Search for the cell housing the specified text and yield its (x, y) center coordinate. 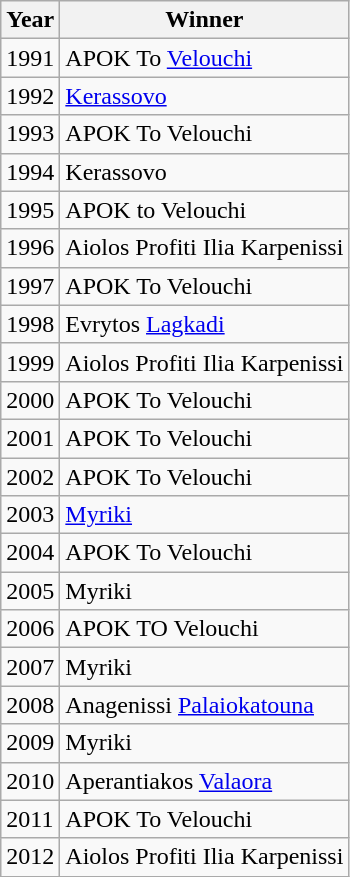
1999 (30, 362)
Anagenissi Palaiokatouna (204, 705)
2006 (30, 629)
Year (30, 20)
1998 (30, 324)
Winner (204, 20)
2000 (30, 400)
2001 (30, 438)
1994 (30, 172)
2007 (30, 667)
1992 (30, 96)
Evrytos Lagkadi (204, 324)
2003 (30, 515)
2010 (30, 781)
2002 (30, 477)
2009 (30, 743)
Aperantiakos Valaora (204, 781)
2012 (30, 857)
1997 (30, 286)
2004 (30, 553)
2011 (30, 819)
2005 (30, 591)
2008 (30, 705)
1991 (30, 58)
APOK TO Velouchi (204, 629)
1995 (30, 210)
APOK to Velouchi (204, 210)
1993 (30, 134)
1996 (30, 248)
